Capture the cell that displays the provided text and extract its (x, y) central coordinate. 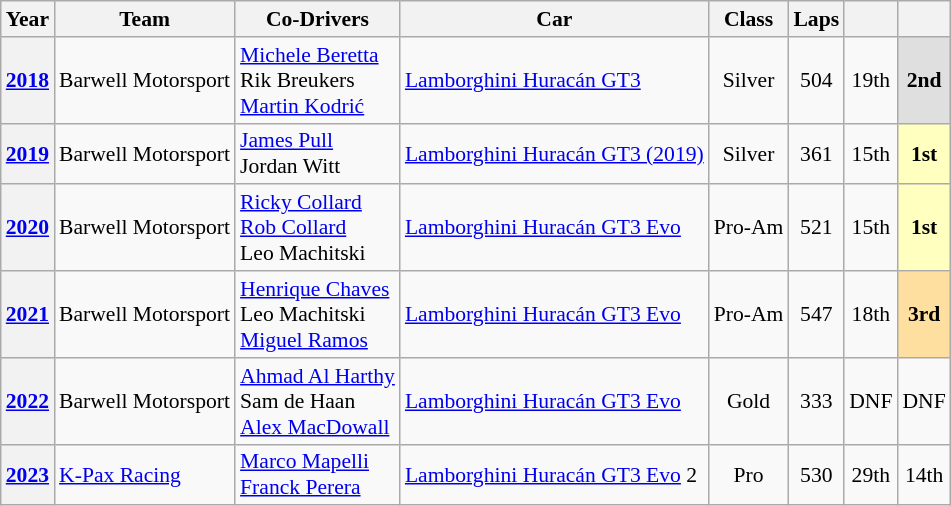
2020 (28, 228)
2022 (28, 402)
Co-Drivers (318, 19)
Ricky Collard Rob Collard Leo Machitski (318, 228)
2nd (924, 80)
547 (816, 314)
2018 (28, 80)
29th (870, 474)
Car (554, 19)
James Pull Jordan Witt (318, 154)
Marco Mapelli Franck Perera (318, 474)
14th (924, 474)
Year (28, 19)
530 (816, 474)
Ahmad Al Harthy Sam de Haan Alex MacDowall (318, 402)
2023 (28, 474)
Lamborghini Huracán GT3 Evo 2 (554, 474)
Michele Beretta Rik Breukers Martin Kodrić (318, 80)
2019 (28, 154)
504 (816, 80)
Henrique Chaves Leo Machitski Miguel Ramos (318, 314)
Gold (749, 402)
2021 (28, 314)
Laps (816, 19)
333 (816, 402)
521 (816, 228)
Lamborghini Huracán GT3 (554, 80)
Team (144, 19)
K-Pax Racing (144, 474)
18th (870, 314)
3rd (924, 314)
Class (749, 19)
Pro (749, 474)
361 (816, 154)
19th (870, 80)
Lamborghini Huracán GT3 (2019) (554, 154)
